Pinpoint the cell where the given text exists, returning its (x, y) midpoint coordinate. 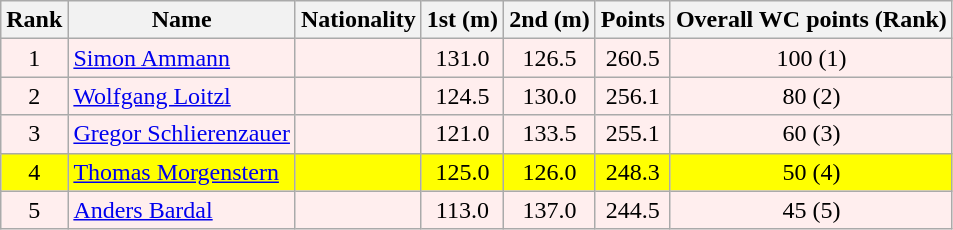
Nationality (358, 20)
45 (5) (811, 210)
Gregor Schlierenzauer (182, 134)
4 (34, 172)
60 (3) (811, 134)
2 (34, 96)
137.0 (550, 210)
50 (4) (811, 172)
2nd (m) (550, 20)
1 (34, 58)
1st (m) (462, 20)
244.5 (632, 210)
133.5 (550, 134)
100 (1) (811, 58)
Wolfgang Loitzl (182, 96)
126.0 (550, 172)
131.0 (462, 58)
126.5 (550, 58)
248.3 (632, 172)
Thomas Morgenstern (182, 172)
Points (632, 20)
Simon Ammann (182, 58)
Rank (34, 20)
260.5 (632, 58)
Name (182, 20)
3 (34, 134)
113.0 (462, 210)
121.0 (462, 134)
256.1 (632, 96)
5 (34, 210)
Anders Bardal (182, 210)
255.1 (632, 134)
130.0 (550, 96)
124.5 (462, 96)
80 (2) (811, 96)
125.0 (462, 172)
Overall WC points (Rank) (811, 20)
